Provide the (x, y) coordinate of the cell's center where the given text is located.  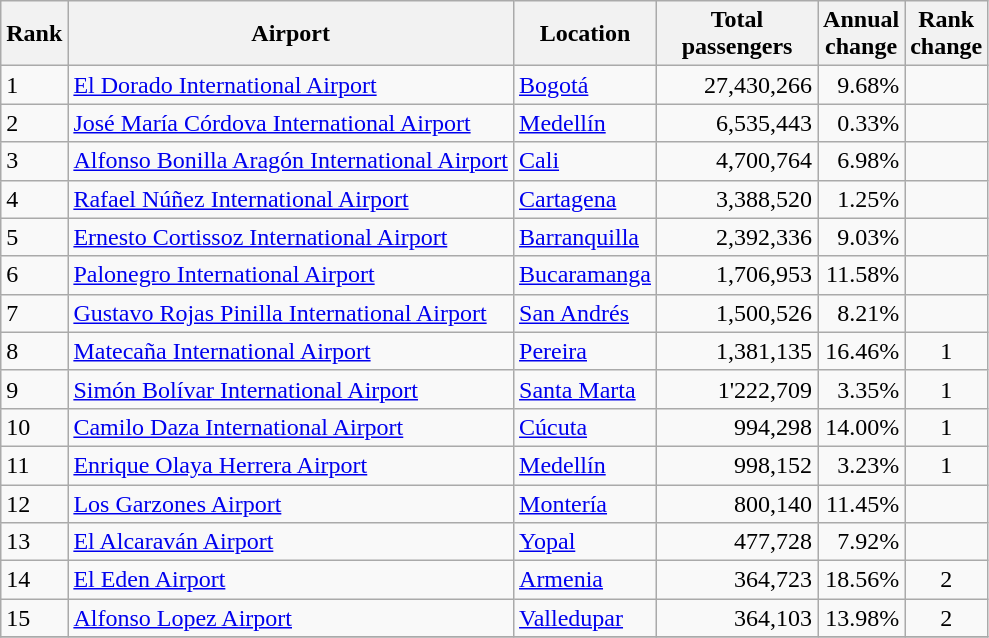
Rafael Núñez International Airport (291, 199)
3,388,520 (738, 199)
Cartagena (586, 199)
Simón Bolívar International Airport (291, 389)
Annualchange (862, 34)
Matecaña International Airport (291, 351)
Cali (586, 161)
8 (34, 351)
9 (34, 389)
Enrique Olaya Herrera Airport (291, 465)
7 (34, 313)
12 (34, 503)
10 (34, 427)
15 (34, 618)
4 (34, 199)
Rankchange (946, 34)
Bogotá (586, 85)
9.03% (862, 237)
3.35% (862, 389)
16.46% (862, 351)
27,430,266 (738, 85)
3 (34, 161)
Alfonso Bonilla Aragón International Airport (291, 161)
1,381,135 (738, 351)
0.33% (862, 123)
2,392,336 (738, 237)
Gustavo Rojas Pinilla International Airport (291, 313)
14 (34, 580)
Alfonso Lopez Airport (291, 618)
7.92% (862, 542)
14.00% (862, 427)
El Dorado International Airport (291, 85)
800,140 (738, 503)
8.21% (862, 313)
9.68% (862, 85)
Barranquilla (586, 237)
El Eden Airport (291, 580)
13.98% (862, 618)
364,103 (738, 618)
Pereira (586, 351)
6.98% (862, 161)
José María Córdova International Airport (291, 123)
477,728 (738, 542)
1,706,953 (738, 275)
11.58% (862, 275)
998,152 (738, 465)
364,723 (738, 580)
1,500,526 (738, 313)
Totalpassengers (738, 34)
Santa Marta (586, 389)
El Alcaraván Airport (291, 542)
Ernesto Cortissoz International Airport (291, 237)
3.23% (862, 465)
Bucaramanga (586, 275)
Montería (586, 503)
5 (34, 237)
6 (34, 275)
11.45% (862, 503)
13 (34, 542)
1'222,709 (738, 389)
San Andrés (586, 313)
18.56% (862, 580)
Location (586, 34)
Rank (34, 34)
Valledupar (586, 618)
Airport (291, 34)
6,535,443 (738, 123)
Los Garzones Airport (291, 503)
1.25% (862, 199)
Cúcuta (586, 427)
994,298 (738, 427)
11 (34, 465)
Yopal (586, 542)
Palonegro International Airport (291, 275)
Armenia (586, 580)
4,700,764 (738, 161)
Camilo Daza International Airport (291, 427)
